Scan for the cell matching the given text and deliver its (x, y) coordinate at center. 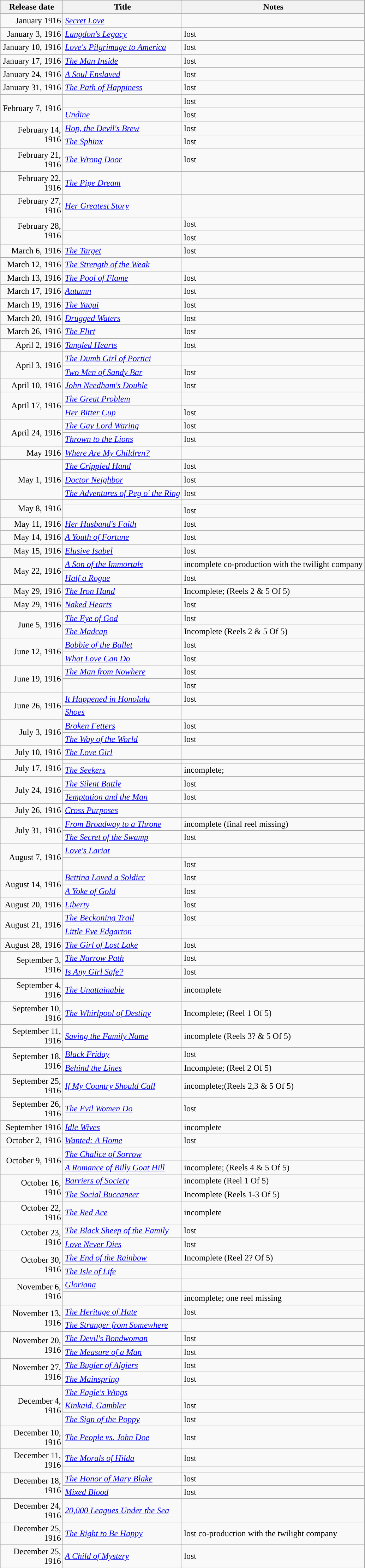
incomplete;(Reels 2,3 & 5 Of 5) (273, 1086)
Doctor Neighbor (122, 480)
October 30, 1916 (32, 1264)
August 7, 1916 (32, 858)
incomplete; (273, 770)
The Pool of Flame (122, 278)
A Son of the Immortals (122, 564)
Her Greatest Story (122, 206)
July 31, 1916 (32, 831)
The Social Buccaneer (122, 1194)
The Dumb Girl of Portici (122, 358)
What Love Can Do (122, 659)
December 11, 1916 (32, 1461)
The Eagle's Wings (122, 1392)
April 2, 1916 (32, 345)
April 10, 1916 (32, 385)
August 20, 1916 (32, 905)
December 18, 1916 (32, 1485)
If My Country Should Call (122, 1086)
Bettina Loved a Soldier (122, 878)
The Flirt (122, 332)
August 21, 1916 (32, 925)
Secret Love (122, 21)
incomplete; (Reels 4 & 5 Of 5) (273, 1168)
A Romance of Billy Goat Hill (122, 1168)
June 26, 1916 (32, 706)
The Madcap (122, 632)
Little Eve Edgarton (122, 931)
April 24, 1916 (32, 433)
The Silent Battle (122, 783)
Langdon's Legacy (122, 34)
A Child of Mystery (122, 1556)
December 10, 1916 (32, 1437)
February 21, 1916 (32, 160)
March 6, 1916 (32, 251)
The People vs. John Doe (122, 1437)
The Narrow Path (122, 958)
The Measure of a Man (122, 1352)
Incomplete (Reels 1-3 Of 5) (273, 1194)
February 22, 1916 (32, 182)
March 17, 1916 (32, 291)
August 14, 1916 (32, 884)
May 14, 1916 (32, 537)
The Strength of the Weak (122, 264)
May 8, 1916 (32, 508)
Incomplete; (Reel 1 Of 5) (273, 1013)
The Mainspring (122, 1379)
The Devil's Bondwoman (122, 1339)
The End of the Rainbow (122, 1258)
incomplete (Reels 3? & 5 Of 5) (273, 1036)
The Right to Be Happy (122, 1533)
October 23, 1916 (32, 1238)
20,000 Leagues Under the Sea (122, 1510)
January 31, 1916 (32, 88)
From Broadway to a Throne (122, 824)
February 28, 1916 (32, 231)
Bobbie of the Ballet (122, 645)
May 11, 1916 (32, 524)
Saving the Family Name (122, 1036)
A Soul Enslaved (122, 74)
The Eye of God (122, 618)
The Morals of Hilda (122, 1458)
Autumn (122, 291)
July 17, 1916 (32, 768)
January 24, 1916 (32, 74)
Temptation and the Man (122, 797)
September 3, 1916 (32, 965)
The Girl of Lost Lake (122, 945)
The Isle of Life (122, 1271)
Tangled Hearts (122, 345)
September 25, 1916 (32, 1086)
Two Men of Sandy Bar (122, 372)
Incomplete; (Reel 2 Of 5) (273, 1068)
The Wrong Door (122, 160)
The Bugler of Algiers (122, 1365)
Liberty (122, 905)
January 3, 1916 (32, 34)
The Evil Women Do (122, 1109)
The Great Problem (122, 399)
Incomplete (Reel 2? Of 5) (273, 1258)
October 2, 1916 (32, 1141)
Wanted: A Home (122, 1141)
October 9, 1916 (32, 1161)
incomplete co-production with the twilight company (273, 564)
October 22, 1916 (32, 1212)
The Adventures of Peg o' the Ring (122, 493)
The Beckoning Trail (122, 918)
Naked Hearts (122, 604)
The Pipe Dream (122, 182)
Behind the Lines (122, 1068)
May 15, 1916 (32, 551)
November 13, 1916 (32, 1318)
Black Friday (122, 1054)
Her Bitter Cup (122, 413)
April 3, 1916 (32, 365)
September 10, 1916 (32, 1013)
The Chalice of Sorrow (122, 1154)
January 17, 1916 (32, 61)
September 1916 (32, 1127)
March 26, 1916 (32, 332)
The Love Girl (122, 753)
September 26, 1916 (32, 1109)
The Yaqui (122, 305)
Thrown to the Lions (122, 439)
January 1916 (32, 21)
May 22, 1916 (32, 571)
Her Husband's Faith (122, 524)
Gloriana (122, 1285)
The Whirlpool of Destiny (122, 1013)
A Youth of Fortune (122, 537)
October 16, 1916 (32, 1188)
March 13, 1916 (32, 278)
September 11, 1916 (32, 1036)
The Secret of the Swamp (122, 837)
December 4, 1916 (32, 1406)
March 12, 1916 (32, 264)
Release date (32, 7)
Undine (122, 115)
Title (122, 7)
November 6, 1916 (32, 1291)
incomplete; one reel missing (273, 1298)
December 24, 1916 (32, 1510)
Where Are My Children? (122, 453)
November 27, 1916 (32, 1372)
February 27, 1916 (32, 206)
Cross Purposes (122, 810)
Kinkaid, Gambler (122, 1406)
The Heritage of Hate (122, 1312)
January 10, 1916 (32, 47)
July 10, 1916 (32, 753)
The Seekers (122, 770)
Love's Lariat (122, 851)
Incomplete; (Reels 2 & 5 Of 5) (273, 591)
The Sign of the Poppy (122, 1419)
September 18, 1916 (32, 1061)
The Unattainable (122, 990)
Love Never Dies (122, 1244)
Love's Pilgrimage to America (122, 47)
lost co-production with the twilight company (273, 1533)
John Needham's Double (122, 385)
July 24, 1916 (32, 790)
June 19, 1916 (32, 679)
June 12, 1916 (32, 652)
September 4, 1916 (32, 990)
July 26, 1916 (32, 810)
The Man from Nowhere (122, 672)
Mixed Blood (122, 1492)
The Crippled Hand (122, 466)
The Gay Lord Waring (122, 426)
February 7, 1916 (32, 108)
The Target (122, 251)
The Man Inside (122, 61)
March 20, 1916 (32, 318)
The Path of Happiness (122, 88)
Drugged Waters (122, 318)
April 17, 1916 (32, 405)
Hop, the Devil's Brew (122, 128)
The Black Sheep of the Family (122, 1231)
It Happened in Honolulu (122, 699)
The Honor of Mary Blake (122, 1479)
The Red Ace (122, 1212)
July 3, 1916 (32, 732)
August 28, 1916 (32, 945)
Idle Wives (122, 1127)
A Yoke of Gold (122, 891)
November 20, 1916 (32, 1345)
Elusive Isabel (122, 551)
Notes (273, 7)
Barriers of Society (122, 1181)
May 1, 1916 (32, 480)
Broken Fetters (122, 726)
The Stranger from Somewhere (122, 1325)
Is Any Girl Safe? (122, 972)
Shoes (122, 712)
The Way of the World (122, 739)
The Iron Hand (122, 591)
Incomplete (Reels 2 & 5 Of 5) (273, 632)
February 14, 1916 (32, 135)
June 5, 1916 (32, 625)
March 19, 1916 (32, 305)
The Sphinx (122, 141)
incomplete (Reel 1 Of 5) (273, 1181)
incomplete (final reel missing) (273, 824)
Half a Rogue (122, 578)
May 1916 (32, 453)
